Return (X, Y) of the center of cell containing provided text 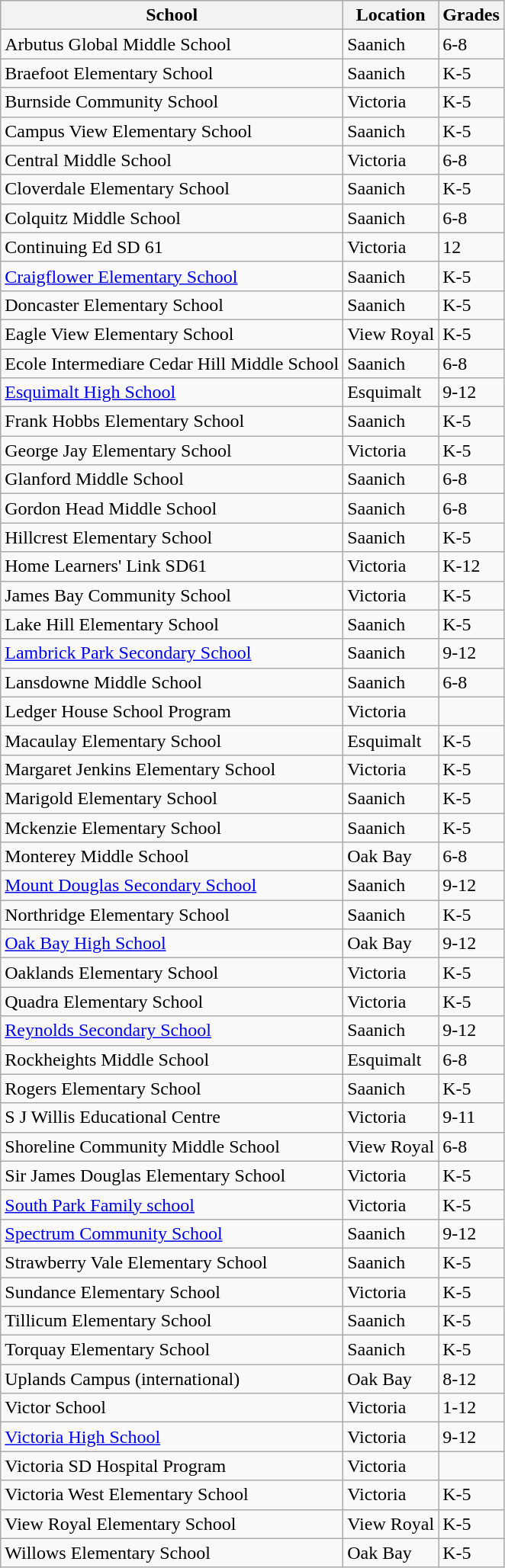
Craigflower Elementary School (172, 276)
Lansdowne Middle School (172, 682)
Uplands Campus (international) (172, 1379)
12 (471, 247)
Oaklands Elementary School (172, 973)
Victoria High School (172, 1437)
Ecole Intermediare Cedar Hill Middle School (172, 364)
K-12 (471, 566)
George Jay Elementary School (172, 451)
Colquitz Middle School (172, 218)
1-12 (471, 1408)
Shoreline Community Middle School (172, 1146)
Location (391, 15)
9-11 (471, 1117)
Burnside Community School (172, 102)
Victor School (172, 1408)
Continuing Ed SD 61 (172, 247)
Lambrick Park Secondary School (172, 653)
Northridge Elementary School (172, 915)
Strawberry Vale Elementary School (172, 1262)
Reynolds Secondary School (172, 1031)
Rockheights Middle School (172, 1060)
View Royal Elementary School (172, 1524)
S J Willis Educational Centre (172, 1117)
Margaret Jenkins Elementary School (172, 769)
Tillicum Elementary School (172, 1321)
James Bay Community School (172, 595)
Arbutus Global Middle School (172, 44)
Sir James Douglas Elementary School (172, 1175)
Grades (471, 15)
Marigold Elementary School (172, 798)
Victoria SD Hospital Program (172, 1466)
Sundance Elementary School (172, 1292)
Doncaster Elementary School (172, 305)
Mount Douglas Secondary School (172, 886)
Central Middle School (172, 160)
Mckenzie Elementary School (172, 827)
Glanford Middle School (172, 479)
Rogers Elementary School (172, 1089)
Gordon Head Middle School (172, 508)
Monterey Middle School (172, 857)
Macaulay Elementary School (172, 740)
Oak Bay High School (172, 944)
Eagle View Elementary School (172, 334)
Willows Elementary School (172, 1553)
South Park Family school (172, 1204)
Hillcrest Elementary School (172, 537)
Home Learners' Link SD61 (172, 566)
8-12 (471, 1379)
Braefoot Elementary School (172, 73)
Ledger House School Program (172, 711)
Torquay Elementary School (172, 1350)
Quadra Elementary School (172, 1002)
School (172, 15)
Cloverdale Elementary School (172, 189)
Campus View Elementary School (172, 131)
Frank Hobbs Elementary School (172, 422)
Spectrum Community School (172, 1233)
Lake Hill Elementary School (172, 624)
Esquimalt High School (172, 393)
Victoria West Elementary School (172, 1495)
